For the text-containing cell, return its midpoint in [X, Y] coordinate format. 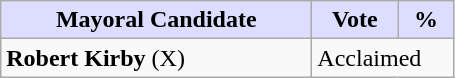
% [426, 20]
Mayoral Candidate [156, 20]
Robert Kirby (X) [156, 58]
Acclaimed [383, 58]
Vote [355, 20]
